Extract the [x, y] coordinate from the center of the cell holding the provided text.  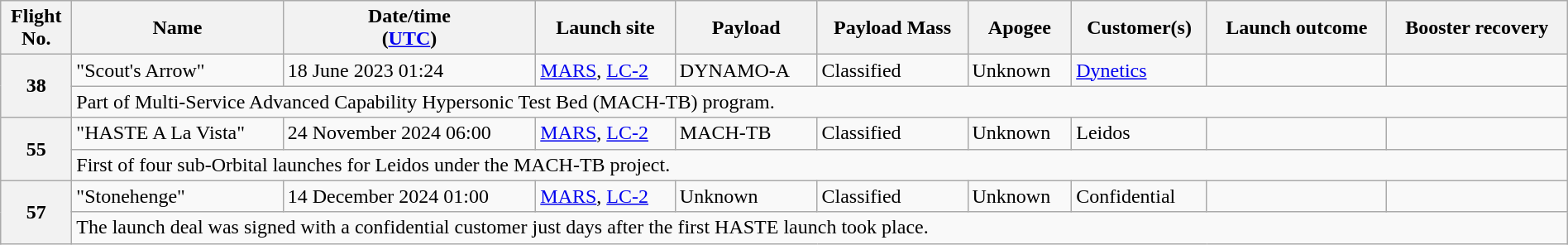
Booster recovery [1477, 28]
FlightNo. [36, 28]
Payload [746, 28]
14 December 2024 01:00 [409, 196]
24 November 2024 06:00 [409, 133]
18 June 2023 01:24 [409, 70]
Date/time(UTC) [409, 28]
DYNAMO-A [746, 70]
Leidos [1140, 133]
The launch deal was signed with a confidential customer just days after the first HASTE launch took place. [820, 228]
55 [36, 149]
MACH-TB [746, 133]
Launch site [605, 28]
Confidential [1140, 196]
"Scout's Arrow" [177, 70]
Dynetics [1140, 70]
Customer(s) [1140, 28]
Apogee [1020, 28]
Part of Multi-Service Advanced Capability Hypersonic Test Bed (MACH-TB) program. [820, 102]
57 [36, 212]
First of four sub-Orbital launches for Leidos under the MACH-TB project. [820, 165]
"HASTE A La Vista" [177, 133]
Name [177, 28]
Payload Mass [892, 28]
Launch outcome [1297, 28]
"Stonehenge" [177, 196]
38 [36, 86]
